Search for the cell housing the specified text and yield its (x, y) center coordinate. 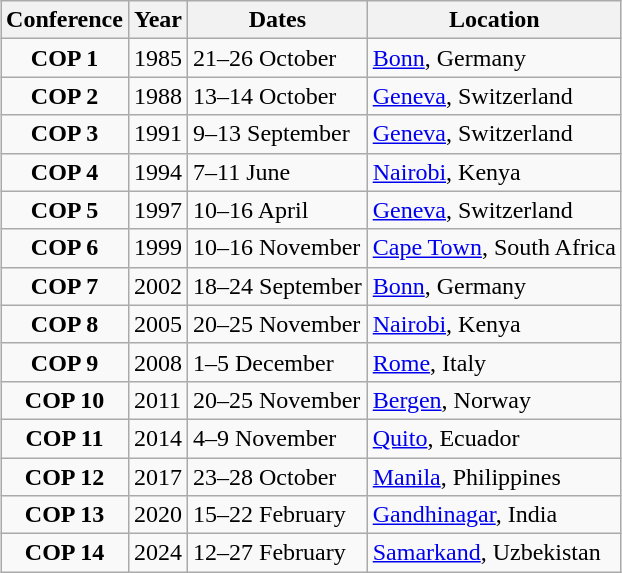
1985 (158, 58)
COP 12 (65, 477)
2002 (158, 286)
COP 3 (65, 134)
COP 8 (65, 324)
Dates (278, 20)
13–14 October (278, 96)
COP 7 (65, 286)
Bergen, Norway (494, 400)
1999 (158, 248)
15–22 February (278, 515)
2005 (158, 324)
COP 1 (65, 58)
COP 9 (65, 362)
COP 11 (65, 438)
COP 5 (65, 210)
18–24 September (278, 286)
Samarkand, Uzbekistan (494, 553)
Cape Town, South Africa (494, 248)
COP 2 (65, 96)
21–26 October (278, 58)
1994 (158, 172)
4–9 November (278, 438)
Conference (65, 20)
1988 (158, 96)
Quito, Ecuador (494, 438)
Rome, Italy (494, 362)
2017 (158, 477)
2020 (158, 515)
Year (158, 20)
COP 4 (65, 172)
1991 (158, 134)
COP 14 (65, 553)
10–16 November (278, 248)
Gandhinagar, India (494, 515)
7–11 June (278, 172)
2011 (158, 400)
COP 10 (65, 400)
1–5 December (278, 362)
Manila, Philippines (494, 477)
9–13 September (278, 134)
2024 (158, 553)
1997 (158, 210)
2008 (158, 362)
COP 13 (65, 515)
12–27 February (278, 553)
10–16 April (278, 210)
23–28 October (278, 477)
2014 (158, 438)
Location (494, 20)
COP 6 (65, 248)
